Capture the cell that displays the provided text and extract its [x, y] central coordinate. 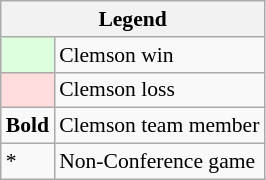
Legend [133, 19]
Clemson team member [159, 126]
* [28, 162]
Bold [28, 126]
Clemson win [159, 55]
Non-Conference game [159, 162]
Clemson loss [159, 90]
